Determine the [x, y] coordinate at the center of the cell enclosing the given text.  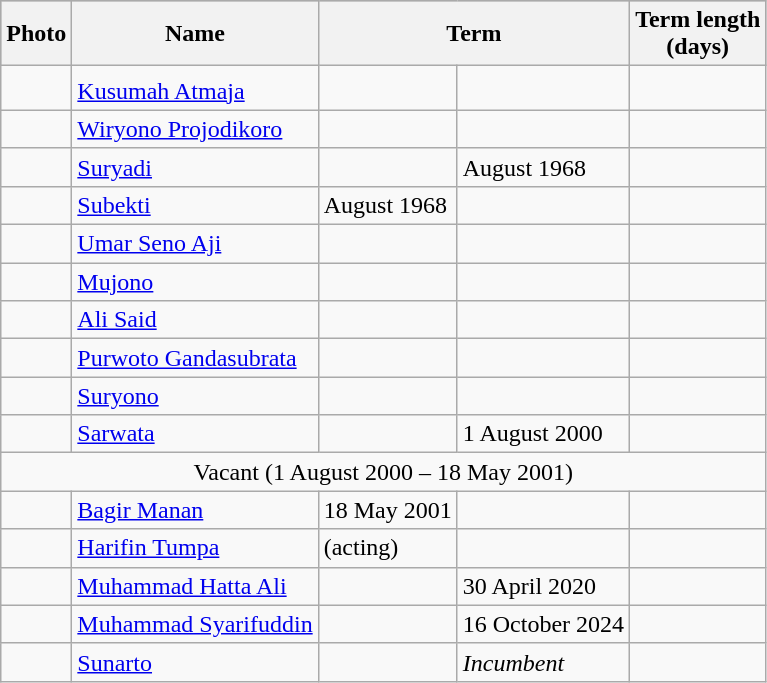
Kusumah Atmaja [195, 88]
Wiryono Projodikoro [195, 129]
Ali Said [195, 320]
Harifin Tumpa [195, 548]
Sunarto [195, 662]
Umar Seno Aji [195, 244]
16 October 2024 [543, 624]
Purwoto Gandasubrata [195, 358]
Incumbent [543, 662]
Subekti [195, 205]
Suryadi [195, 167]
Suryono [195, 396]
Bagir Manan [195, 510]
Muhammad Hatta Ali [195, 586]
Mujono [195, 282]
30 April 2020 [543, 586]
(acting) [388, 548]
Photo [36, 34]
Term [474, 34]
18 May 2001 [388, 510]
Name [195, 34]
Term length (days) [698, 34]
Vacant (1 August 2000 – 18 May 2001) [384, 472]
1 August 2000 [543, 434]
Sarwata [195, 434]
Muhammad Syarifuddin [195, 624]
